Return (X, Y) of the center of cell containing provided text 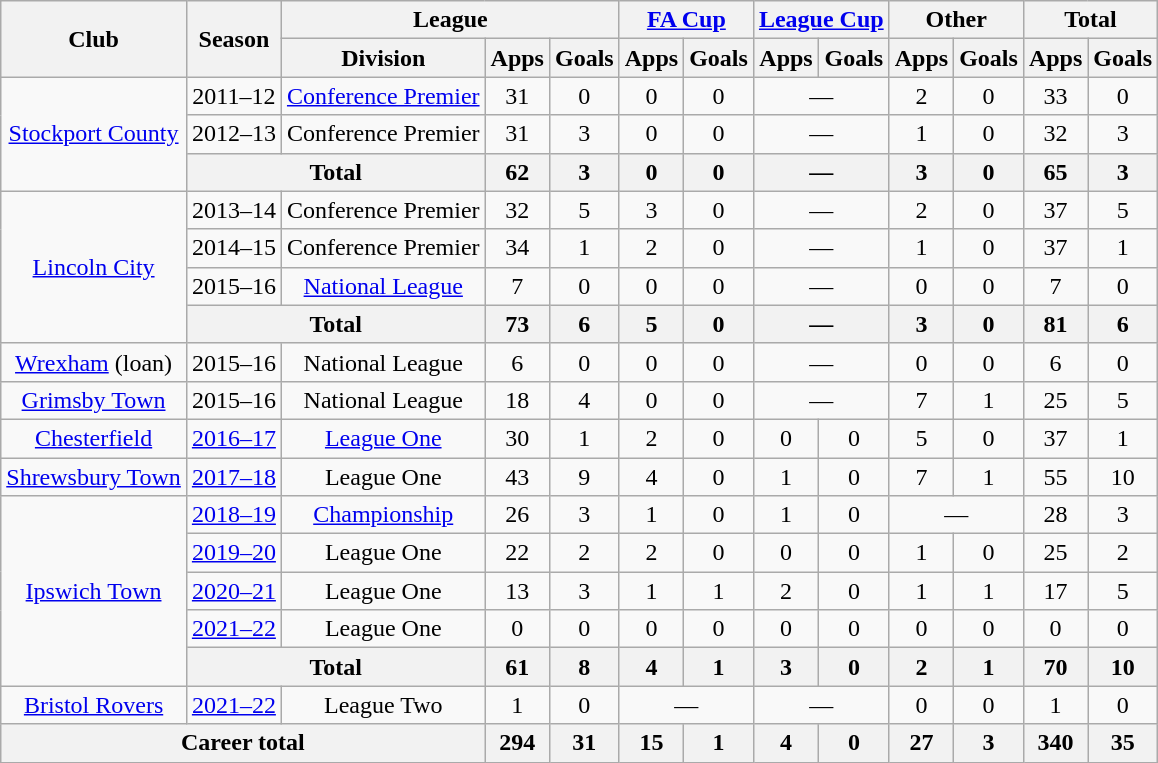
62 (517, 172)
26 (517, 515)
Division (383, 58)
65 (1055, 172)
2017–18 (234, 477)
15 (651, 743)
18 (517, 400)
55 (1055, 477)
Wrexham (loan) (94, 362)
28 (1055, 515)
30 (517, 438)
2012–13 (234, 134)
2013–14 (234, 210)
Bristol Rovers (94, 705)
Chesterfield (94, 438)
2020–21 (234, 591)
43 (517, 477)
League Two (383, 705)
8 (584, 667)
League (450, 20)
Championship (383, 515)
27 (921, 743)
2014–15 (234, 248)
Grimsby Town (94, 400)
35 (1123, 743)
Career total (243, 743)
33 (1055, 96)
2018–19 (234, 515)
Lincoln City (94, 267)
61 (517, 667)
73 (517, 324)
Club (94, 39)
2016–17 (234, 438)
70 (1055, 667)
340 (1055, 743)
17 (1055, 591)
Ipswich Town (94, 591)
81 (1055, 324)
294 (517, 743)
Season (234, 39)
2019–20 (234, 553)
2011–12 (234, 96)
Shrewsbury Town (94, 477)
FA Cup (686, 20)
9 (584, 477)
League Cup (821, 20)
22 (517, 553)
34 (517, 248)
13 (517, 591)
Other (956, 20)
Stockport County (94, 134)
